Extract the [X, Y] coordinate from the center of the cell holding the provided text.  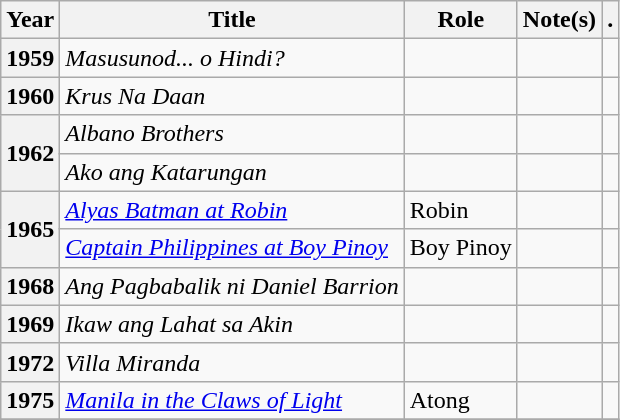
Note(s) [559, 20]
Robin [460, 210]
Captain Philippines at Boy Pinoy [232, 248]
1960 [30, 96]
Masusunod... o Hindi? [232, 58]
Atong [460, 400]
Villa Miranda [232, 362]
Manila in the Claws of Light [232, 400]
1965 [30, 229]
Krus Na Daan [232, 96]
1972 [30, 362]
1975 [30, 400]
1969 [30, 324]
Year [30, 20]
Ikaw ang Lahat sa Akin [232, 324]
. [610, 20]
1968 [30, 286]
Title [232, 20]
Ang Pagbabalik ni Daniel Barrion [232, 286]
Albano Brothers [232, 134]
1962 [30, 153]
1959 [30, 58]
Ako ang Katarungan [232, 172]
Role [460, 20]
Alyas Batman at Robin [232, 210]
Boy Pinoy [460, 248]
